Determine the [X, Y] coordinate at the center of the cell enclosing the given text.  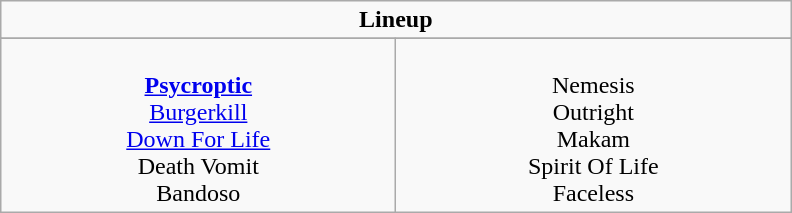
Nemesis Outright Makam Spirit Of Life Faceless [594, 126]
Psycroptic Burgerkill Down For Life Death Vomit Bandoso [198, 126]
Lineup [396, 20]
